From the cell containing the given text, extract its center point as [X, Y] coordinate. 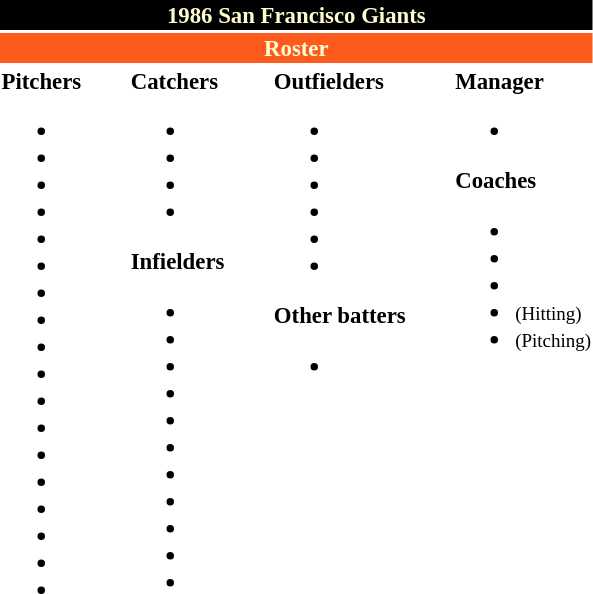
1986 San Francisco Giants [296, 15]
Roster [296, 48]
